Identify which cell holds the provided text, then report its (X, Y) central coordinate. 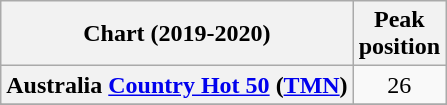
Chart (2019-2020) (177, 34)
Australia Country Hot 50 (TMN) (177, 85)
26 (399, 85)
Peak position (399, 34)
